Capture the cell that displays the provided text and extract its [x, y] central coordinate. 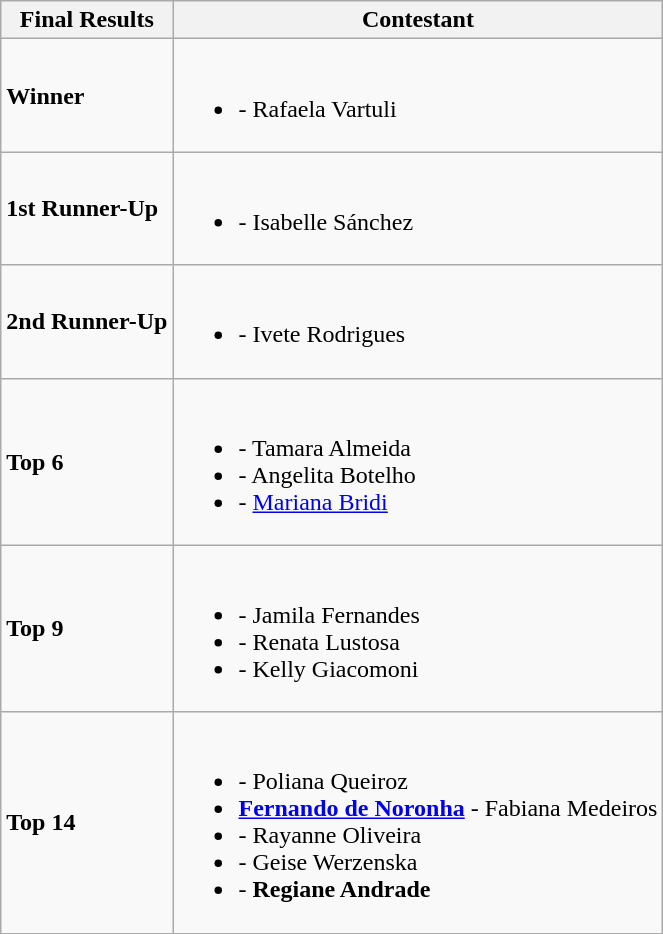
Winner [87, 96]
- Rafaela Vartuli [418, 96]
Contestant [418, 20]
Top 6 [87, 462]
Top 9 [87, 628]
- Tamara Almeida - Angelita Botelho - Mariana Bridi [418, 462]
- Poliana Queiroz Fernando de Noronha - Fabiana Medeiros - Rayanne Oliveira - Geise Werzenska - Regiane Andrade [418, 822]
- Isabelle Sánchez [418, 208]
- Jamila Fernandes - Renata Lustosa - Kelly Giacomoni [418, 628]
- Ivete Rodrigues [418, 322]
2nd Runner-Up [87, 322]
Final Results [87, 20]
1st Runner-Up [87, 208]
Top 14 [87, 822]
